From the cell containing the given text, extract its center point as [X, Y] coordinate. 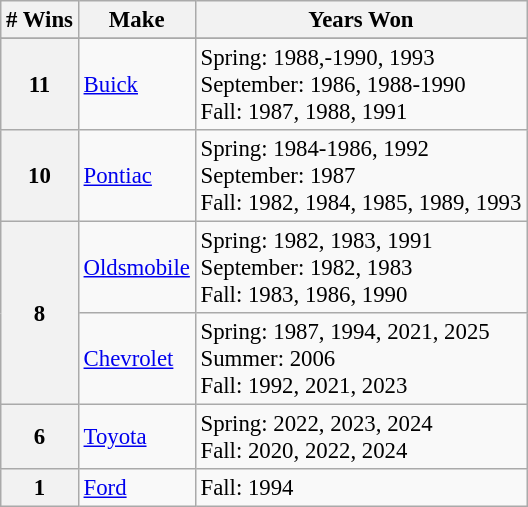
Spring: 2022, 2023, 2024Fall: 2020, 2022, 2024 [360, 438]
Spring: 1984-1986, 1992September: 1987Fall: 1982, 1984, 1985, 1989, 1993 [360, 176]
Spring: 1987, 1994, 2021, 2025Summer: 2006Fall: 1992, 2021, 2023 [360, 359]
8 [40, 314]
Pontiac [136, 176]
Spring: 1982, 1983, 1991September: 1982, 1983Fall: 1983, 1986, 1990 [360, 268]
11 [40, 85]
Spring: 1988,-1990, 1993September: 1986, 1988-1990Fall: 1987, 1988, 1991 [360, 85]
# Wins [40, 20]
Toyota [136, 438]
Oldsmobile [136, 268]
Chevrolet [136, 359]
Buick [136, 85]
6 [40, 438]
Make [136, 20]
Years Won [360, 20]
10 [40, 176]
